Pinpoint the cell where the given text exists, returning its [X, Y] midpoint coordinate. 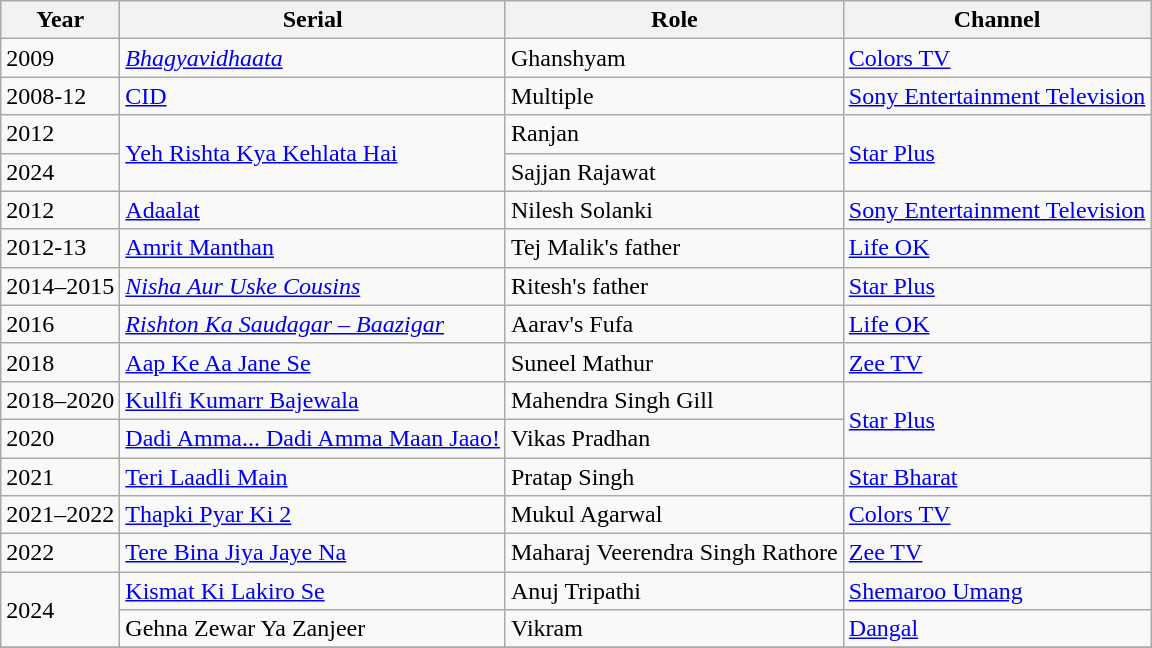
Yeh Rishta Kya Kehlata Hai [313, 153]
Channel [997, 20]
Nisha Aur Uske Cousins [313, 286]
2018 [60, 362]
Suneel Mathur [674, 362]
Mukul Agarwal [674, 515]
Dadi Amma... Dadi Amma Maan Jaao! [313, 438]
Shemaroo Umang [997, 591]
Rishton Ka Saudagar – Baazigar [313, 324]
2009 [60, 58]
Mahendra Singh Gill [674, 400]
Maharaj Veerendra Singh Rathore [674, 553]
CID [313, 96]
Amrit Manthan [313, 248]
Adaalat [313, 210]
Nilesh Solanki [674, 210]
2014–2015 [60, 286]
Bhagyavidhaata [313, 58]
Vikas Pradhan [674, 438]
2018–2020 [60, 400]
Aap Ke Aa Jane Se [313, 362]
Tere Bina Jiya Jaye Na [313, 553]
Sajjan Rajawat [674, 172]
Ritesh's father [674, 286]
2021–2022 [60, 515]
Tej Malik's father [674, 248]
Year [60, 20]
2016 [60, 324]
Kismat Ki Lakiro Se [313, 591]
Gehna Zewar Ya Zanjeer [313, 629]
2012-13 [60, 248]
Pratap Singh [674, 477]
Multiple [674, 96]
Role [674, 20]
Star Bharat [997, 477]
Anuj Tripathi [674, 591]
Kullfi Kumarr Bajewala [313, 400]
Ghanshyam [674, 58]
Serial [313, 20]
2022 [60, 553]
Ranjan [674, 134]
Aarav's Fufa [674, 324]
Thapki Pyar Ki 2 [313, 515]
2008-12 [60, 96]
Vikram [674, 629]
Teri Laadli Main [313, 477]
Dangal [997, 629]
2020 [60, 438]
2021 [60, 477]
